Locate the cell with the specified text and output its [X, Y] center coordinate. 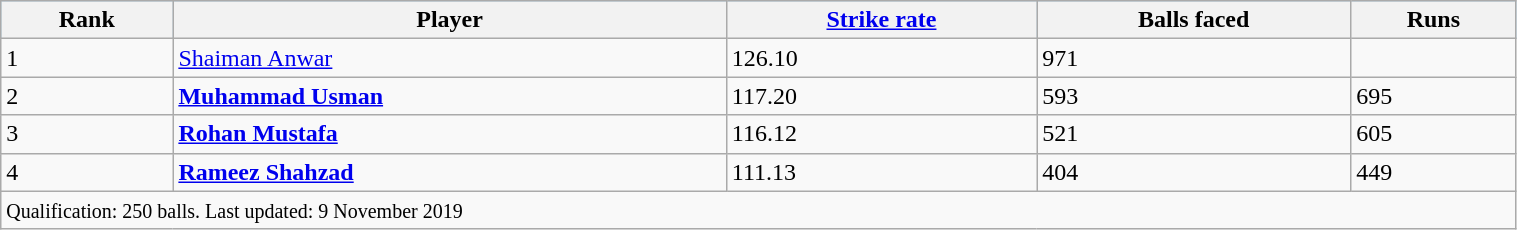
111.13 [881, 172]
Rank [87, 20]
126.10 [881, 58]
Shaiman Anwar [450, 58]
Strike rate [881, 20]
4 [87, 172]
521 [1194, 134]
593 [1194, 96]
404 [1194, 172]
Rameez Shahzad [450, 172]
3 [87, 134]
Runs [1434, 20]
449 [1434, 172]
Qualification: 250 balls. Last updated: 9 November 2019 [758, 210]
Balls faced [1194, 20]
605 [1434, 134]
Rohan Mustafa [450, 134]
117.20 [881, 96]
2 [87, 96]
971 [1194, 58]
Player [450, 20]
1 [87, 58]
Muhammad Usman [450, 96]
116.12 [881, 134]
695 [1434, 96]
